From the cell containing the given text, extract its center point as [x, y] coordinate. 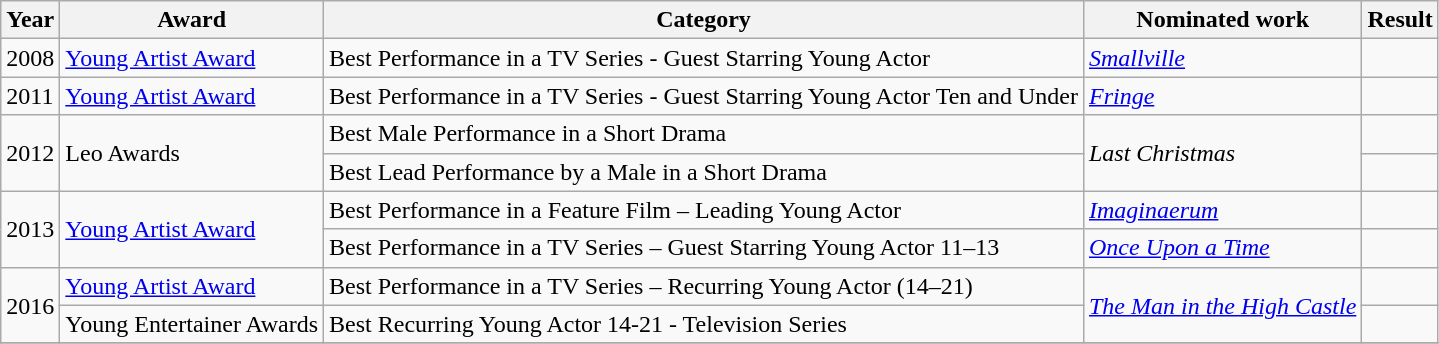
Result [1400, 20]
Best Performance in a TV Series – Guest Starring Young Actor 11–13 [704, 248]
Best Performance in a TV Series – Recurring Young Actor (14–21) [704, 286]
Category [704, 20]
Fringe [1222, 96]
Young Entertainer Awards [192, 324]
Smallville [1222, 58]
Once Upon a Time [1222, 248]
Year [30, 20]
The Man in the High Castle [1222, 305]
Best Performance in a Feature Film – Leading Young Actor [704, 210]
Last Christmas [1222, 153]
2012 [30, 153]
Best Lead Performance by a Male in a Short Drama [704, 172]
Best Performance in a TV Series - Guest Starring Young Actor Ten and Under [704, 96]
Best Male Performance in a Short Drama [704, 134]
2013 [30, 229]
Best Recurring Young Actor 14-21 - Television Series [704, 324]
Nominated work [1222, 20]
Best Performance in a TV Series - Guest Starring Young Actor [704, 58]
Award [192, 20]
2011 [30, 96]
2016 [30, 305]
Imaginaerum [1222, 210]
2008 [30, 58]
Leo Awards [192, 153]
